Find where the given text appears and provide that cell's center as (X, Y) coordinate. 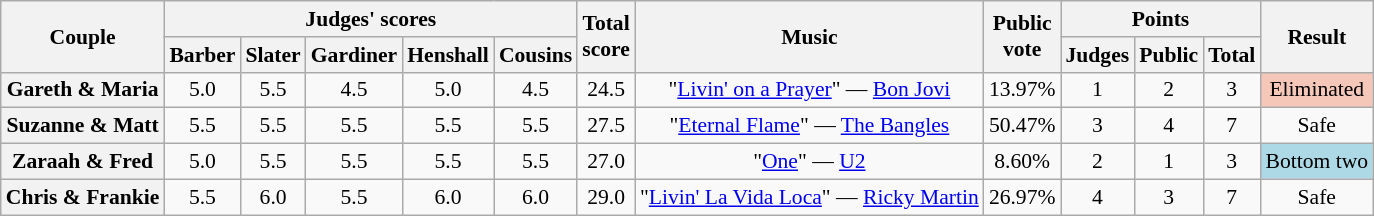
Suzanne & Matt (83, 126)
Bottom two (1316, 162)
Total (1232, 55)
Points (1160, 19)
Public (1168, 55)
Gareth & Maria (83, 90)
"One" — U2 (810, 162)
"Livin' La Vida Loca" — Ricky Martin (810, 197)
Barber (202, 55)
"Eternal Flame" — The Bangles (810, 126)
Henshall (448, 55)
Judges (1097, 55)
Judges' scores (370, 19)
29.0 (606, 197)
27.5 (606, 126)
50.47% (1022, 126)
Totalscore (606, 36)
Slater (272, 55)
27.0 (606, 162)
Publicvote (1022, 36)
24.5 (606, 90)
13.97% (1022, 90)
Eliminated (1316, 90)
Chris & Frankie (83, 197)
26.97% (1022, 197)
Music (810, 36)
8.60% (1022, 162)
Cousins (536, 55)
Couple (83, 36)
Result (1316, 36)
Gardiner (354, 55)
"Livin' on a Prayer" — Bon Jovi (810, 90)
Zaraah & Fred (83, 162)
